Locate the cell with the specified text and output its (x, y) center coordinate. 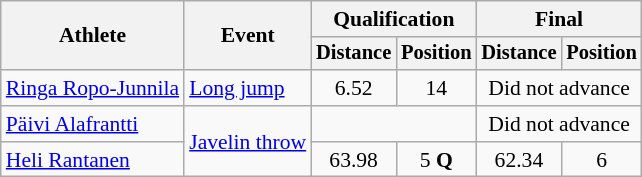
Päivi Alafrantti (92, 124)
Ringa Ropo-Junnila (92, 88)
14 (436, 88)
Qualification (394, 19)
Final (558, 19)
Javelin throw (248, 142)
Long jump (248, 88)
6.52 (354, 88)
Event (248, 36)
Athlete (92, 36)
